Return the (x, y) coordinate for the center point of the cell that contains the specified text.  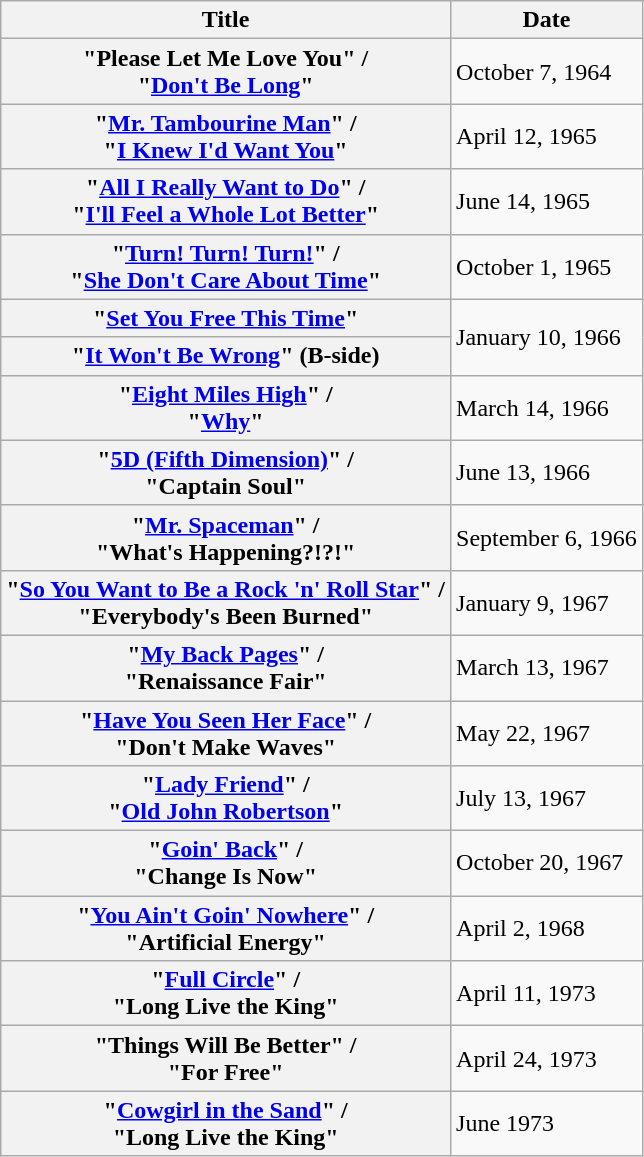
January 9, 1967 (547, 602)
"Goin' Back" /"Change Is Now" (226, 864)
"Things Will Be Better" /"For Free" (226, 1058)
"All I Really Want to Do" /"I'll Feel a Whole Lot Better" (226, 202)
July 13, 1967 (547, 798)
Title (226, 20)
April 12, 1965 (547, 136)
"My Back Pages" /"Renaissance Fair" (226, 668)
"Lady Friend" /"Old John Robertson" (226, 798)
"You Ain't Goin' Nowhere" /"Artificial Energy" (226, 928)
"Eight Miles High" /"Why" (226, 408)
"Please Let Me Love You" /"Don't Be Long" (226, 72)
"Cowgirl in the Sand" /"Long Live the King" (226, 1124)
"Full Circle" /"Long Live the King" (226, 994)
"5D (Fifth Dimension)" /"Captain Soul" (226, 472)
April 11, 1973 (547, 994)
June 1973 (547, 1124)
"Turn! Turn! Turn!" /"She Don't Care About Time" (226, 266)
June 14, 1965 (547, 202)
October 1, 1965 (547, 266)
April 2, 1968 (547, 928)
"Have You Seen Her Face" /"Don't Make Waves" (226, 732)
October 20, 1967 (547, 864)
June 13, 1966 (547, 472)
"Set You Free This Time" (226, 318)
"Mr. Tambourine Man" /"I Knew I'd Want You" (226, 136)
April 24, 1973 (547, 1058)
May 22, 1967 (547, 732)
January 10, 1966 (547, 337)
September 6, 1966 (547, 538)
"So You Want to Be a Rock 'n' Roll Star" /"Everybody's Been Burned" (226, 602)
"Mr. Spaceman" /"What's Happening?!?!" (226, 538)
Date (547, 20)
March 13, 1967 (547, 668)
March 14, 1966 (547, 408)
October 7, 1964 (547, 72)
"It Won't Be Wrong" (B-side) (226, 356)
